Provide the [X, Y] coordinate of the cell's center where the given text is located.  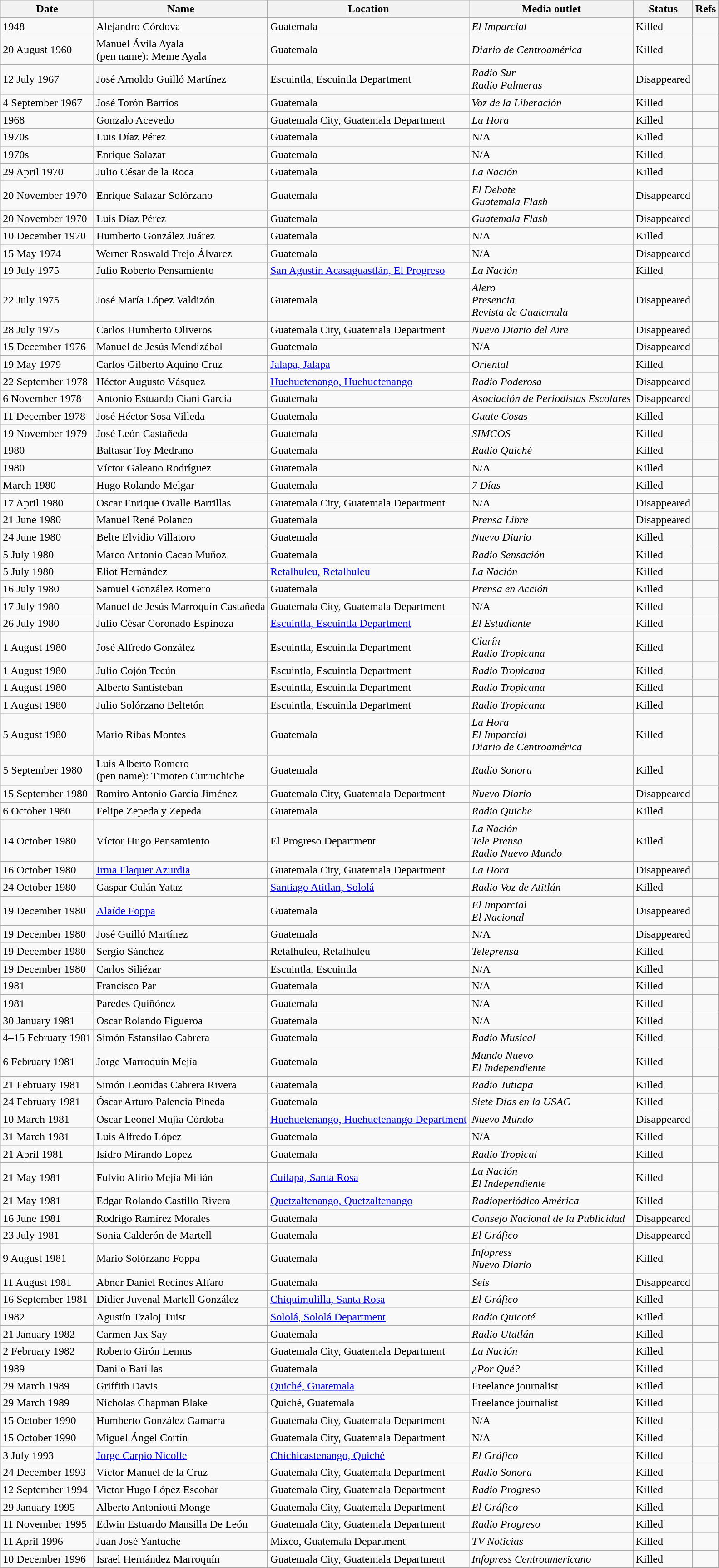
Huehuetenango, Huehuetenango [368, 382]
Santiago Atitlan, Sololá [368, 887]
24 February 1981 [47, 1102]
Fulvio Alirio Mejía Milián [181, 1177]
Carlos Gilberto Aquino Cruz [181, 364]
Radio Utatlán [551, 1334]
Media outlet [551, 9]
Julio Roberto Pensamiento [181, 271]
Jorge Marroquín Mejía [181, 1061]
José Guilló Martínez [181, 934]
Edwin Estuardo Mansilla De León [181, 1524]
21 January 1982 [47, 1334]
Jorge Carpio Nicolle [181, 1455]
Carmen Jax Say [181, 1334]
Diario de Centroamérica [551, 50]
Rodrigo Ramírez Morales [181, 1218]
Marco Antonio Cacao Muñoz [181, 555]
6 November 1978 [47, 399]
Julio César de la Roca [181, 172]
Enrique Salazar Solórzano [181, 195]
16 June 1981 [47, 1218]
16 July 1980 [47, 589]
La NaciónEl Independiente [551, 1177]
AleroPresenciaRevista de Guatemala [551, 300]
29 April 1970 [47, 172]
16 September 1981 [47, 1300]
Chiquimulilla, Santa Rosa [368, 1300]
16 October 1980 [47, 870]
15 September 1980 [47, 794]
Danilo Barillas [181, 1369]
1982 [47, 1317]
14 October 1980 [47, 840]
15 December 1976 [47, 347]
El DebateGuatemala Flash [551, 195]
12 September 1994 [47, 1489]
Nuevo Diario del Aire [551, 330]
Oscar Rolando Figueroa [181, 1021]
TV Noticias [551, 1542]
¿Por Qué? [551, 1369]
Radio Sensación [551, 555]
Radioperiódico América [551, 1201]
29 January 1995 [47, 1507]
Luis Alberto Romero(pen name): Timoteo Curruchiche [181, 770]
Quetzaltenango, Quetzaltenango [368, 1201]
Oriental [551, 364]
15 May 1974 [47, 253]
Teleprensa [551, 952]
Víctor Hugo Pensamiento [181, 840]
28 July 1975 [47, 330]
Juan José Yantuche [181, 1542]
Abner Daniel Recinos Alfaro [181, 1282]
Gaspar Culán Yataz [181, 887]
Prensa Libre [551, 520]
22 July 1975 [47, 300]
Seis [551, 1282]
Jalapa, Jalapa [368, 364]
Nuevo Mundo [551, 1119]
17 July 1980 [47, 606]
Alaíde Foppa [181, 910]
Escuintla, Escuintla [368, 969]
Julio César Coronado Espinoza [181, 624]
Víctor Manuel de la Cruz [181, 1472]
Luis Alfredo López [181, 1136]
Carlos Siliézar [181, 969]
Mundo NuevoEl Independiente [551, 1061]
Roberto Girón Lemus [181, 1351]
11 November 1995 [47, 1524]
Radio Jutiapa [551, 1085]
Asociación de Periodistas Escolares [551, 399]
José León Castañeda [181, 433]
Manuel Ávila Ayala(pen name): Meme Ayala [181, 50]
Werner Roswald Trejo Álvarez [181, 253]
Simón Estansilao Cabrera [181, 1038]
Belte Elvidio Villatoro [181, 537]
Griffith Davis [181, 1386]
Name [181, 9]
Samuel González Romero [181, 589]
Óscar Arturo Palencia Pineda [181, 1102]
El Imparcial [551, 26]
Mario Solórzano Foppa [181, 1259]
Siete Días en la USAC [551, 1102]
La NaciónTele PrensaRadio Nuevo Mundo [551, 840]
Guatemala Flash [551, 218]
Consejo Nacional de la Publicidad [551, 1218]
11 August 1981 [47, 1282]
SIMCOS [551, 433]
10 March 1981 [47, 1119]
Baltasar Toy Medrano [181, 451]
Alejandro Córdova [181, 26]
Location [368, 9]
ClarínRadio Tropicana [551, 647]
José Alfredo González [181, 647]
Date [47, 9]
Julio Cojón Tecún [181, 670]
5 September 1980 [47, 770]
19 November 1979 [47, 433]
Radio Poderosa [551, 382]
31 March 1981 [47, 1136]
Radio Quicoté [551, 1317]
José Arnoldo Guilló Martínez [181, 79]
José María López Valdizón [181, 300]
Prensa en Acción [551, 589]
12 July 1967 [47, 79]
Infopress Centroamericano [551, 1559]
La HoraEl ImparcialDiario de Centroamérica [551, 734]
24 June 1980 [47, 537]
El ImparcialEl Nacional [551, 910]
21 April 1981 [47, 1154]
6 February 1981 [47, 1061]
30 January 1981 [47, 1021]
Refs [705, 9]
Radio Tropical [551, 1154]
17 April 1980 [47, 502]
7 Días [551, 485]
11 December 1978 [47, 416]
José Héctor Sosa Villeda [181, 416]
Edgar Rolando Castillo Rivera [181, 1201]
1989 [47, 1369]
Enrique Salazar [181, 154]
Ramiro Antonio García Jiménez [181, 794]
Alberto Santisteban [181, 688]
Manuel René Polanco [181, 520]
Sololá, Sololá Department [368, 1317]
Paredes Quiñónez [181, 1003]
22 September 1978 [47, 382]
El Estudiante [551, 624]
24 October 1980 [47, 887]
6 October 1980 [47, 811]
Radio Quiche [551, 811]
Víctor Galeano Rodríguez [181, 468]
Francisco Par [181, 986]
Eliot Hernández [181, 572]
El Progreso Department [368, 840]
10 December 1996 [47, 1559]
Chichicastenango, Quiché [368, 1455]
5 August 1980 [47, 734]
Manuel de Jesús Marroquín Castañeda [181, 606]
José Torón Barrios [181, 103]
Status [663, 9]
Radio Quiché [551, 451]
Oscar Enrique Ovalle Barrillas [181, 502]
Radio Voz de Atitlán [551, 887]
19 July 1975 [47, 271]
9 August 1981 [47, 1259]
Isidro Mirando López [181, 1154]
March 1980 [47, 485]
Sergio Sánchez [181, 952]
Victor Hugo López Escobar [181, 1489]
Israel Hernández Marroquín [181, 1559]
Miguel Ángel Cortín [181, 1438]
InfopressNuevo Diario [551, 1259]
19 May 1979 [47, 364]
Mixco, Guatemala Department [368, 1542]
10 December 1970 [47, 236]
Héctor Augusto Vásquez [181, 382]
Felipe Zepeda y Zepeda [181, 811]
21 February 1981 [47, 1085]
Alberto Antoniotti Monge [181, 1507]
Simón Leonidas Cabrera Rivera [181, 1085]
Humberto González Juárez [181, 236]
Antonio Estuardo Ciani García [181, 399]
Radio SurRadio Palmeras [551, 79]
Humberto González Gamarra [181, 1420]
Irma Flaquer Azurdia [181, 870]
Manuel de Jesús Mendizábal [181, 347]
1968 [47, 120]
San Agustín Acasaguastlán, El Progreso [368, 271]
2 February 1982 [47, 1351]
Nicholas Chapman Blake [181, 1403]
Agustín Tzaloj Tuist [181, 1317]
Guate Cosas [551, 416]
Hugo Rolando Melgar [181, 485]
Didier Juvenal Martell González [181, 1300]
Oscar Leonel Mujía Córdoba [181, 1119]
23 July 1981 [47, 1236]
20 August 1960 [47, 50]
Mario Ribas Montes [181, 734]
11 April 1996 [47, 1542]
Gonzalo Acevedo [181, 120]
Julio Solórzano Beltetón [181, 705]
Voz de la Liberación [551, 103]
Huehuetenango, Huehuetenango Department [368, 1119]
4–15 February 1981 [47, 1038]
Cuilapa, Santa Rosa [368, 1177]
Carlos Humberto Oliveros [181, 330]
26 July 1980 [47, 624]
21 June 1980 [47, 520]
Radio Musical [551, 1038]
3 July 1993 [47, 1455]
1948 [47, 26]
4 September 1967 [47, 103]
Sonia Calderón de Martell [181, 1236]
24 December 1993 [47, 1472]
